Scan for the cell matching the given text and deliver its (x, y) coordinate at center. 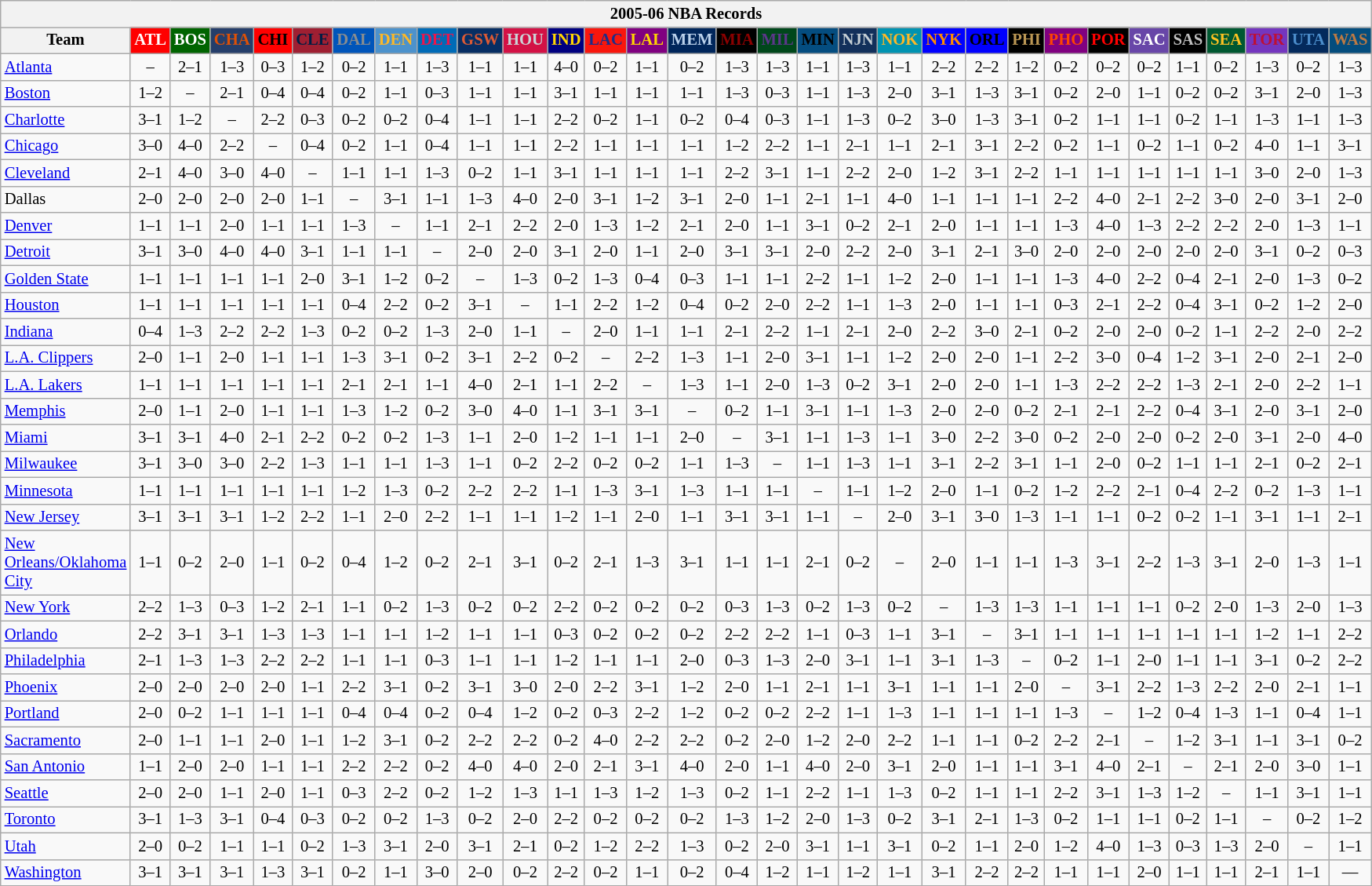
Seattle (66, 793)
CHI (273, 40)
NOK (901, 40)
L.A. Lakers (66, 385)
Philadelphia (66, 661)
MIN (818, 40)
IND (566, 40)
Cleveland (66, 173)
Miami (66, 437)
New York (66, 607)
ATL (151, 40)
MIA (737, 40)
PHO (1066, 40)
GSW (480, 40)
Detroit (66, 252)
LAL (647, 40)
WAS (1350, 40)
MIL (778, 40)
Atlanta (66, 67)
Memphis (66, 411)
SAC (1148, 40)
Team (66, 40)
Toronto (66, 819)
LAC (606, 40)
UTA (1308, 40)
Boston (66, 93)
Portland (66, 713)
SAS (1188, 40)
Orlando (66, 634)
New Orleans/Oklahoma City (66, 563)
Milwaukee (66, 464)
Utah (66, 846)
Minnesota (66, 490)
Washington (66, 873)
MEM (692, 40)
DET (437, 40)
L.A. Clippers (66, 358)
2005-06 NBA Records (686, 13)
San Antonio (66, 767)
POR (1108, 40)
Dallas (66, 199)
Golden State (66, 279)
HOU (526, 40)
SEA (1226, 40)
Phoenix (66, 687)
Charlotte (66, 120)
Indiana (66, 332)
Houston (66, 305)
NYK (944, 40)
PHI (1026, 40)
NJN (858, 40)
BOS (190, 40)
New Jersey (66, 517)
Denver (66, 225)
Sacramento (66, 740)
— (1350, 873)
DAL (353, 40)
Chicago (66, 146)
CLE (312, 40)
ORL (987, 40)
TOR (1267, 40)
CHA (232, 40)
DEN (395, 40)
